Extract the (X, Y) coordinate from the center of the cell holding the provided text.  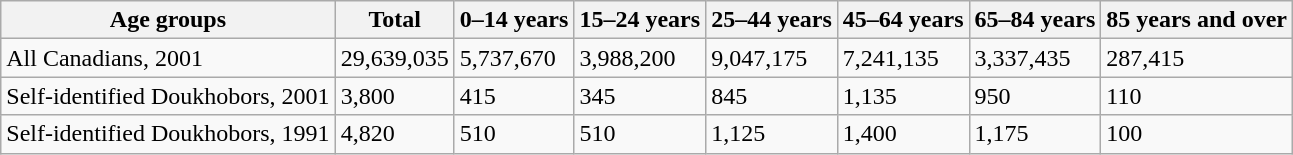
415 (514, 96)
Self-identified Doukhobors, 1991 (168, 134)
3,800 (394, 96)
1,400 (903, 134)
15–24 years (640, 20)
Self-identified Doukhobors, 2001 (168, 96)
287,415 (1197, 58)
1,175 (1035, 134)
3,988,200 (640, 58)
1,135 (903, 96)
110 (1197, 96)
Total (394, 20)
1,125 (772, 134)
0–14 years (514, 20)
29,639,035 (394, 58)
Age groups (168, 20)
85 years and over (1197, 20)
3,337,435 (1035, 58)
65–84 years (1035, 20)
7,241,135 (903, 58)
45–64 years (903, 20)
25–44 years (772, 20)
5,737,670 (514, 58)
All Canadians, 2001 (168, 58)
100 (1197, 134)
345 (640, 96)
9,047,175 (772, 58)
4,820 (394, 134)
845 (772, 96)
950 (1035, 96)
